Detect which cell encompasses the target text, then output its [x, y] center coordinate. 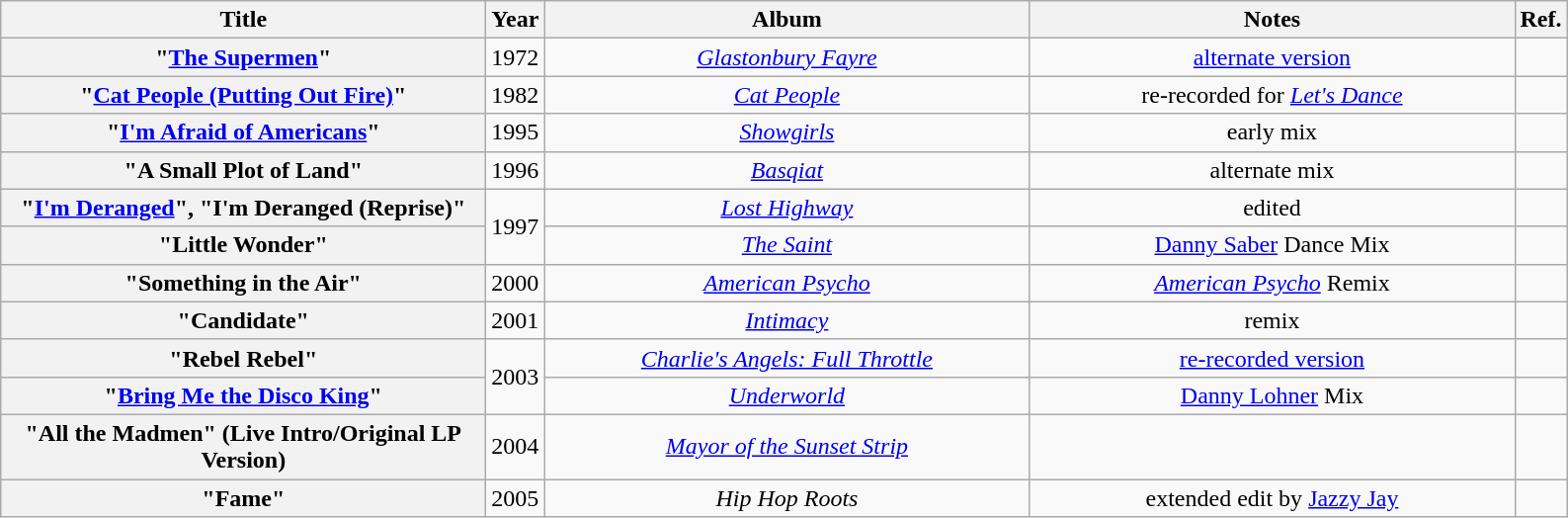
1996 [516, 170]
re-recorded for Let's Dance [1273, 95]
Lost Highway [786, 208]
Ref. [1541, 20]
Showgirls [786, 132]
Notes [1273, 20]
2001 [516, 320]
"Rebel Rebel" [243, 358]
"Cat People (Putting Out Fire)" [243, 95]
remix [1273, 320]
Title [243, 20]
"The Supermen" [243, 57]
Glastonbury Fayre [786, 57]
edited [1273, 208]
1995 [516, 132]
"Bring Me the Disco King" [243, 395]
Basqiat [786, 170]
2004 [516, 447]
Mayor of the Sunset Strip [786, 447]
Album [786, 20]
re-recorded version [1273, 358]
"I'm Afraid of Americans" [243, 132]
Intimacy [786, 320]
early mix [1273, 132]
extended edit by Jazzy Jay [1273, 497]
Cat People [786, 95]
Underworld [786, 395]
"Something in the Air" [243, 283]
Year [516, 20]
American Psycho Remix [1273, 283]
"Candidate" [243, 320]
"I'm Deranged", "I'm Deranged (Reprise)" [243, 208]
alternate version [1273, 57]
"All the Madmen" (Live Intro/Original LP Version) [243, 447]
"Little Wonder" [243, 245]
Danny Lohner Mix [1273, 395]
"Fame" [243, 497]
Danny Saber Dance Mix [1273, 245]
1982 [516, 95]
Hip Hop Roots [786, 497]
"A Small Plot of Land" [243, 170]
2000 [516, 283]
The Saint [786, 245]
American Psycho [786, 283]
alternate mix [1273, 170]
1972 [516, 57]
1997 [516, 226]
2005 [516, 497]
Charlie's Angels: Full Throttle [786, 358]
2003 [516, 377]
